Provide the (x, y) coordinate of the cell's center where the given text is located.  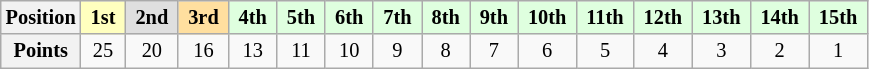
13 (253, 51)
2nd (152, 17)
1 (838, 51)
7 (494, 51)
15th (838, 17)
3rd (203, 17)
4th (253, 17)
7th (397, 17)
14th (779, 17)
6th (349, 17)
6 (547, 51)
9 (397, 51)
4 (663, 51)
13th (721, 17)
Position (41, 17)
2 (779, 51)
16 (203, 51)
5th (301, 17)
10 (349, 51)
5 (604, 51)
11th (604, 17)
11 (301, 51)
3 (721, 51)
8th (446, 17)
Points (41, 51)
9th (494, 17)
25 (104, 51)
12th (663, 17)
1st (104, 17)
10th (547, 17)
8 (446, 51)
20 (152, 51)
